Return the [X, Y] coordinate for the center point of the cell that contains the specified text.  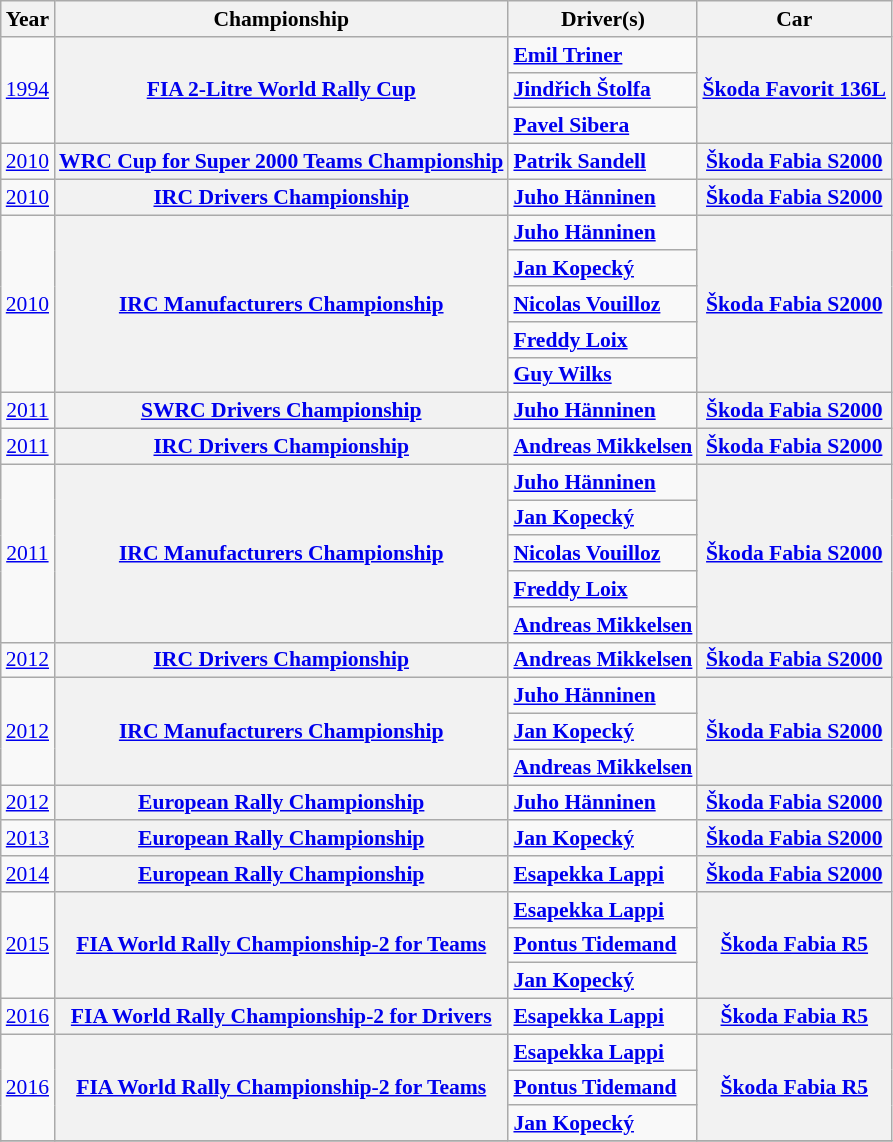
Year [28, 19]
Car [794, 19]
FIA World Rally Championship-2 for Drivers [281, 1017]
Driver(s) [602, 19]
1994 [28, 90]
2014 [28, 874]
Škoda Favorit 136L [794, 90]
Jindřich Štolfa [602, 90]
WRC Cup for Super 2000 Teams Championship [281, 162]
Guy Wilks [602, 375]
Pavel Sibera [602, 126]
2015 [28, 946]
2013 [28, 839]
Patrik Sandell [602, 162]
Championship [281, 19]
Emil Triner [602, 55]
SWRC Drivers Championship [281, 411]
FIA 2-Litre World Rally Cup [281, 90]
